For the text-containing cell, return its midpoint in (x, y) coordinate format. 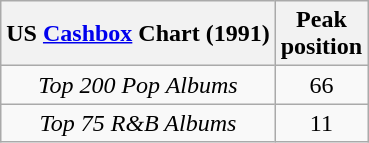
Peakposition (321, 34)
Top 75 R&B Albums (138, 123)
Top 200 Pop Albums (138, 85)
11 (321, 123)
US Cashbox Chart (1991) (138, 34)
66 (321, 85)
